For the text-containing cell, return its midpoint in (X, Y) coordinate format. 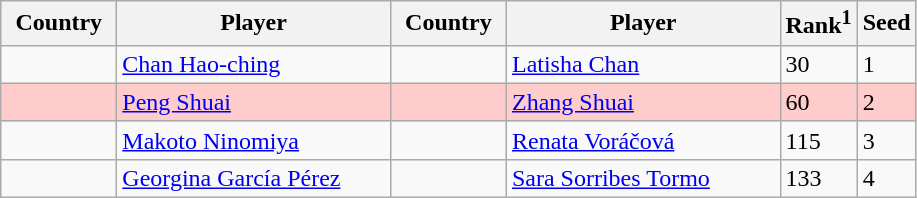
4 (886, 178)
Chan Hao-ching (254, 64)
30 (818, 64)
Peng Shuai (254, 102)
Seed (886, 24)
2 (886, 102)
Zhang Shuai (643, 102)
Renata Voráčová (643, 140)
Georgina García Pérez (254, 178)
1 (886, 64)
Makoto Ninomiya (254, 140)
Sara Sorribes Tormo (643, 178)
Latisha Chan (643, 64)
133 (818, 178)
115 (818, 140)
Rank1 (818, 24)
3 (886, 140)
60 (818, 102)
